Search for the cell housing the specified text and yield its (x, y) center coordinate. 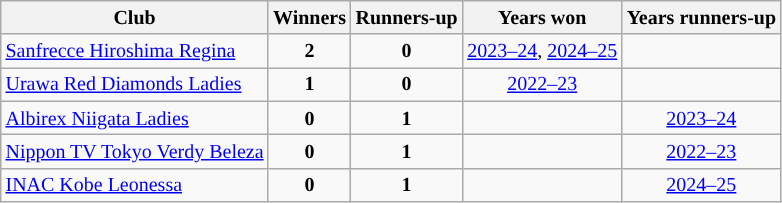
2023–24, 2024–25 (542, 52)
Nippon TV Tokyo Verdy Beleza (135, 152)
Years won (542, 18)
2024–25 (702, 184)
Sanfrecce Hiroshima Regina (135, 52)
INAC Kobe Leonessa (135, 184)
Years runners-up (702, 18)
2023–24 (702, 118)
Club (135, 18)
Winners (309, 18)
2 (309, 52)
Urawa Red Diamonds Ladies (135, 84)
Runners-up (407, 18)
Albirex Niigata Ladies (135, 118)
